Scan for the cell matching the given text and deliver its (X, Y) coordinate at center. 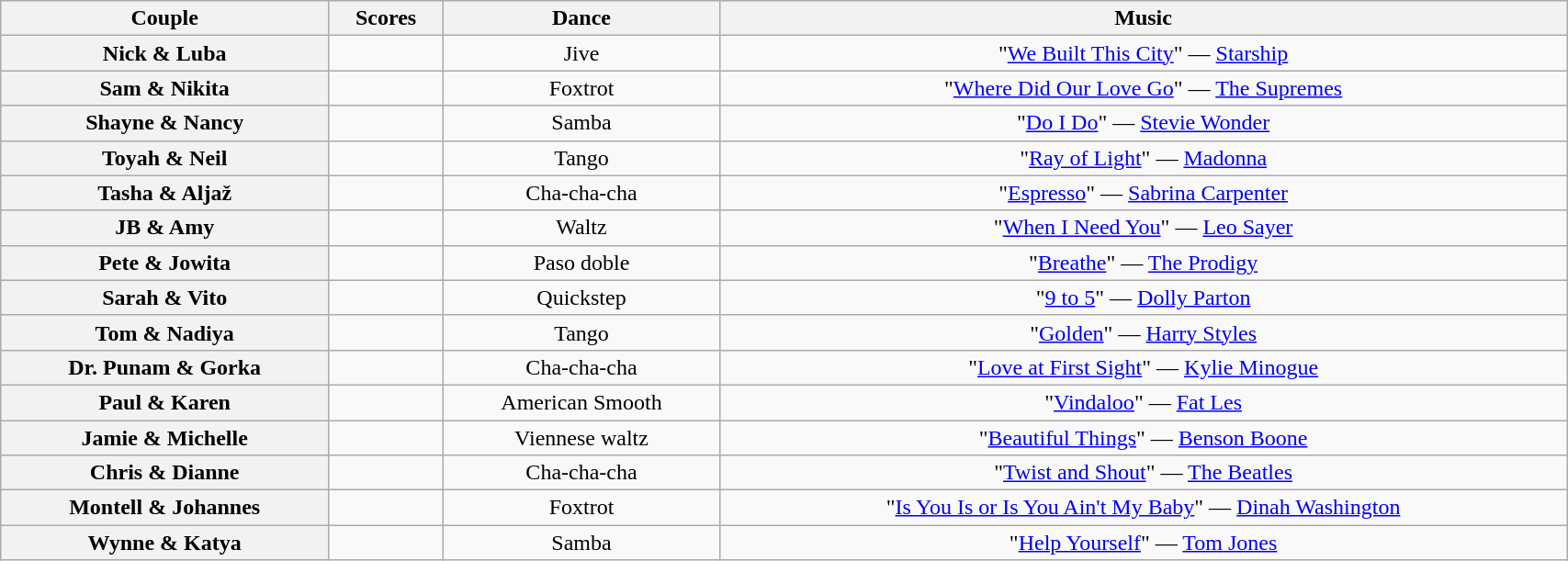
Paul & Karen (165, 402)
Couple (165, 18)
Jamie & Michelle (165, 438)
Toyah & Neil (165, 158)
Sam & Nikita (165, 88)
Dr. Punam & Gorka (165, 367)
Shayne & Nancy (165, 123)
"Do I Do" — Stevie Wonder (1144, 123)
Scores (386, 18)
Nick & Luba (165, 53)
American Smooth (581, 402)
"Love at First Sight" — Kylie Minogue (1144, 367)
Pete & Jowita (165, 263)
"Beautiful Things" — Benson Boone (1144, 438)
Tom & Nadiya (165, 332)
Jive (581, 53)
Quickstep (581, 297)
JB & Amy (165, 228)
"Ray of Light" — Madonna (1144, 158)
Sarah & Vito (165, 297)
"Is You Is or Is You Ain't My Baby" — Dinah Washington (1144, 508)
Paso doble (581, 263)
"We Built This City" — Starship (1144, 53)
Montell & Johannes (165, 508)
Chris & Dianne (165, 473)
Wynne & Katya (165, 543)
"When I Need You" — Leo Sayer (1144, 228)
"Where Did Our Love Go" — The Supremes (1144, 88)
Dance (581, 18)
"Twist and Shout" — The Beatles (1144, 473)
Tasha & Aljaž (165, 193)
"Espresso" — Sabrina Carpenter (1144, 193)
"Vindaloo" — Fat Les (1144, 402)
"Help Yourself" — Tom Jones (1144, 543)
Waltz (581, 228)
"9 to 5" — Dolly Parton (1144, 297)
Viennese waltz (581, 438)
"Golden" — Harry Styles (1144, 332)
"Breathe" — The Prodigy (1144, 263)
Music (1144, 18)
